Detect which cell encompasses the target text, then output its (x, y) center coordinate. 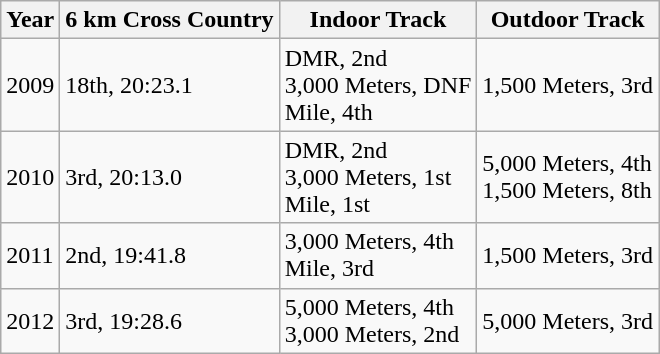
Indoor Track (378, 20)
2009 (30, 85)
2nd, 19:41.8 (170, 256)
6 km Cross Country (170, 20)
3rd, 20:13.0 (170, 177)
Outdoor Track (568, 20)
Year (30, 20)
3rd, 19:28.6 (170, 320)
DMR, 2nd3,000 Meters, 1stMile, 1st (378, 177)
5,000 Meters, 4th1,500 Meters, 8th (568, 177)
2012 (30, 320)
2010 (30, 177)
5,000 Meters, 3rd (568, 320)
3,000 Meters, 4thMile, 3rd (378, 256)
2011 (30, 256)
5,000 Meters, 4th3,000 Meters, 2nd (378, 320)
DMR, 2nd3,000 Meters, DNFMile, 4th (378, 85)
18th, 20:23.1 (170, 85)
